Capture the cell that displays the provided text and extract its [X, Y] central coordinate. 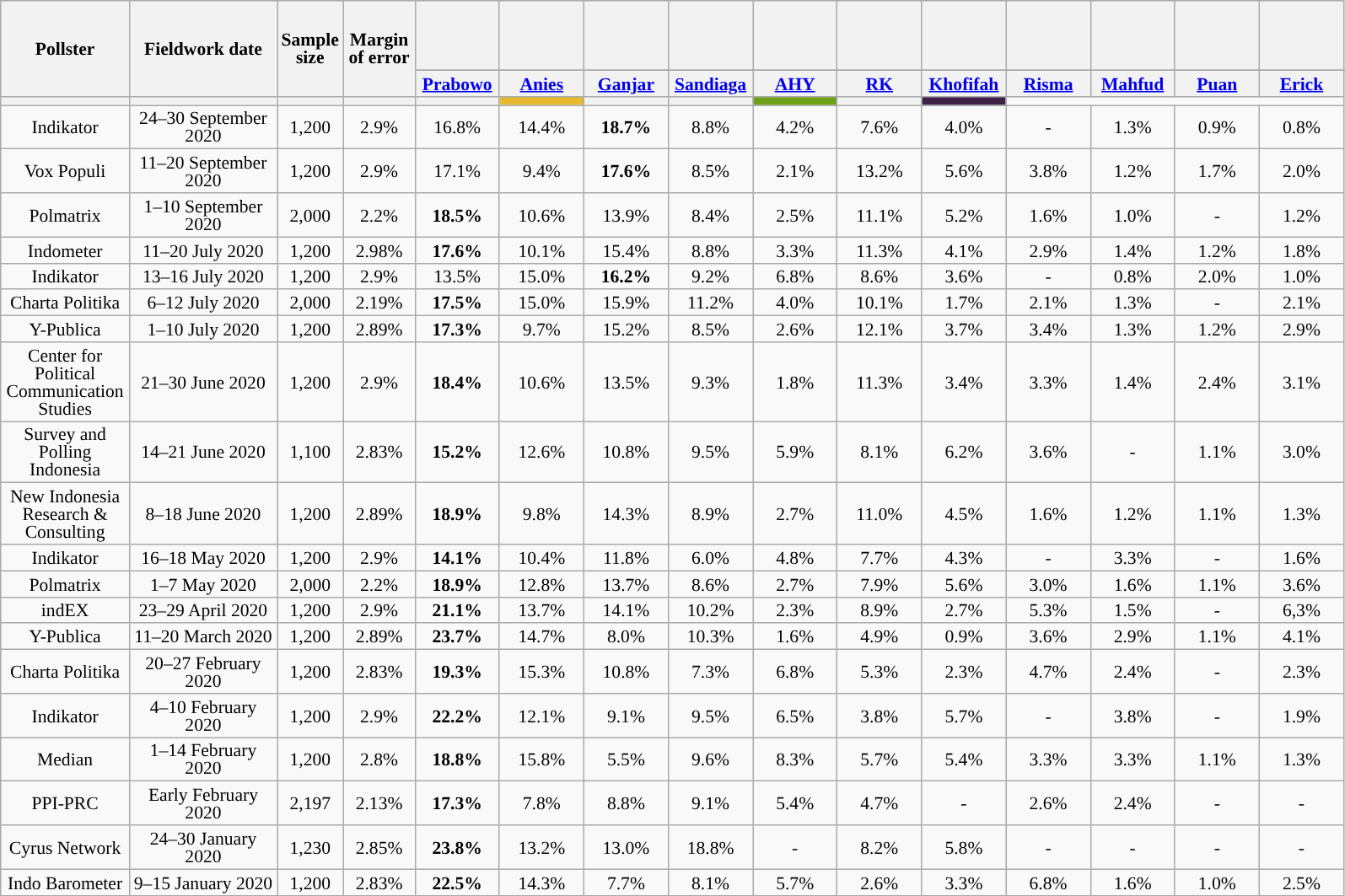
16.2% [626, 276]
4–10 February 2020 [202, 716]
11–20 March 2020 [202, 637]
2.85% [379, 847]
13–16 July 2020 [202, 276]
Khofifah [964, 84]
17.5% [457, 303]
6.2% [964, 452]
21–30 June 2020 [202, 382]
6,3% [1301, 610]
3.1% [1301, 382]
9.7% [541, 329]
7.3% [710, 672]
1,100 [309, 452]
23.8% [457, 847]
22.5% [457, 882]
8.3% [795, 759]
15.4% [626, 249]
21.1% [457, 610]
Fieldwork date [202, 49]
Puan [1217, 84]
18.7% [626, 127]
1–7 May 2020 [202, 583]
10.3% [710, 637]
AHY [795, 84]
Mahfud [1132, 84]
9.3% [710, 382]
12.6% [541, 452]
18.5% [457, 215]
New Indonesia Research & Consulting [66, 514]
8–18 June 2020 [202, 514]
10.2% [710, 610]
23–29 April 2020 [202, 610]
1.9% [1301, 716]
17.1% [457, 171]
Pollster [66, 49]
Ganjar [626, 84]
11–20 July 2020 [202, 249]
7.8% [541, 803]
5.5% [626, 759]
9.2% [710, 276]
PPI-PRC [66, 803]
11.8% [626, 558]
9.4% [541, 171]
20–27 February 2020 [202, 672]
1.5% [1132, 610]
Sandiaga [710, 84]
7.6% [880, 127]
9.6% [710, 759]
22.2% [457, 716]
6–12 July 2020 [202, 303]
14–21 June 2020 [202, 452]
4.5% [964, 514]
11.2% [710, 303]
8.4% [710, 215]
Early February 2020 [202, 803]
9.8% [541, 514]
18.4% [457, 382]
Erick [1301, 84]
8.0% [626, 637]
11.0% [880, 514]
1–14 February 2020 [202, 759]
Anies [541, 84]
Prabowo [457, 84]
1–10 September 2020 [202, 215]
23.7% [457, 637]
2.8% [379, 759]
4.2% [795, 127]
14.4% [541, 127]
Indometer [66, 249]
8.2% [880, 847]
4.3% [964, 558]
2,197 [309, 803]
15.8% [541, 759]
Sample size [309, 49]
16.8% [457, 127]
11.1% [880, 215]
Indo Barometer [66, 882]
10.4% [541, 558]
6.5% [795, 716]
16–18 May 2020 [202, 558]
6.0% [710, 558]
15.9% [626, 303]
11–20 September 2020 [202, 171]
24–30 January 2020 [202, 847]
5.2% [964, 215]
2.98% [379, 249]
indEX [66, 610]
9–15 January 2020 [202, 882]
2.13% [379, 803]
4.9% [880, 637]
12.8% [541, 583]
13.9% [626, 215]
24–30 September 2020 [202, 127]
Survey and Polling Indonesia [66, 452]
Margin of error [379, 49]
Center for Political Communication Studies [66, 382]
2.19% [379, 303]
Cyrus Network [66, 847]
5.9% [795, 452]
Vox Populi [66, 171]
Median [66, 759]
15.3% [541, 672]
14.7% [541, 637]
7.9% [880, 583]
3.7% [964, 329]
RK [880, 84]
5.8% [964, 847]
Risma [1048, 84]
19.3% [457, 672]
13.0% [626, 847]
1–10 July 2020 [202, 329]
4.8% [795, 558]
1,230 [309, 847]
